Capture the cell that displays the provided text and extract its (x, y) central coordinate. 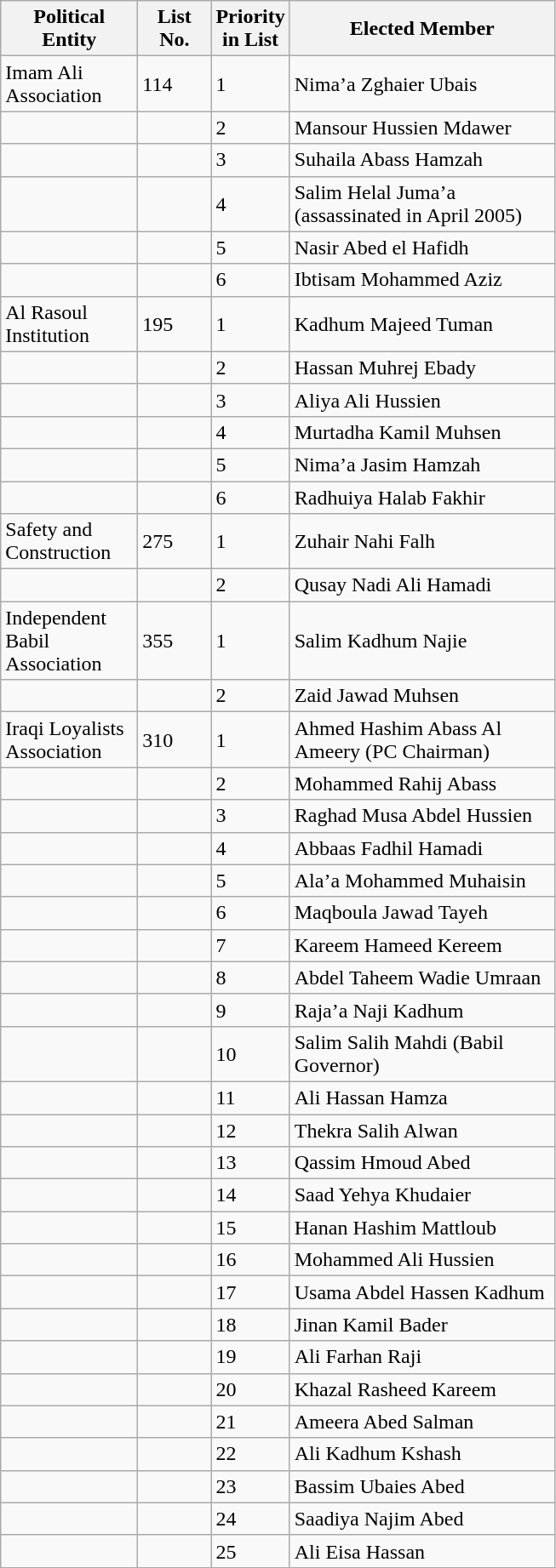
Independent Babil Association (70, 641)
Kareem Hameed Kereem (422, 945)
Nasir Abed el Hafidh (422, 248)
24 (250, 1519)
Ali Kadhum Kshash (422, 1454)
17 (250, 1292)
Ala’a Mohammed Muhaisin (422, 881)
Hassan Muhrej Ebady (422, 368)
Salim Helal Juma’a (assassinated in April 2005) (422, 204)
13 (250, 1163)
22 (250, 1454)
10 (250, 1053)
18 (250, 1325)
Priority in List (250, 29)
25 (250, 1551)
Iraqi Loyalists Association (70, 740)
Thekra Salih Alwan (422, 1131)
Kadhum Majeed Tuman (422, 323)
Al Rasoul Institution (70, 323)
11 (250, 1098)
Suhaila Abass Hamzah (422, 160)
Salim Salih Mahdi (Babil Governor) (422, 1053)
Zuhair Nahi Falh (422, 541)
Abbaas Fadhil Hamadi (422, 848)
Ameera Abed Salman (422, 1422)
23 (250, 1486)
20 (250, 1389)
15 (250, 1228)
Ali Farhan Raji (422, 1357)
Murtadha Kamil Muhsen (422, 432)
Saadiya Najim Abed (422, 1519)
114 (175, 83)
Safety and Construction (70, 541)
355 (175, 641)
Ahmed Hashim Abass Al Ameery (PC Chairman) (422, 740)
Elected Member (422, 29)
Ibtisam Mohammed Aziz (422, 280)
Nima’a Jasim Hamzah (422, 465)
Salim Kadhum Najie (422, 641)
Usama Abdel Hassen Kadhum (422, 1292)
Mohammed Rahij Abass (422, 784)
Jinan Kamil Bader (422, 1325)
Zaid Jawad Muhsen (422, 696)
310 (175, 740)
14 (250, 1195)
Ali Hassan Hamza (422, 1098)
Aliya Ali Hussien (422, 400)
8 (250, 978)
Maqboula Jawad Tayeh (422, 913)
21 (250, 1422)
Khazal Rasheed Kareem (422, 1389)
275 (175, 541)
Abdel Taheem Wadie Umraan (422, 978)
Imam Ali Association (70, 83)
Mohammed Ali Hussien (422, 1260)
Qassim Hmoud Abed (422, 1163)
Hanan Hashim Mattloub (422, 1228)
12 (250, 1131)
Ali Eisa Hassan (422, 1551)
Raghad Musa Abdel Hussien (422, 816)
List No. (175, 29)
Bassim Ubaies Abed (422, 1486)
Qusay Nadi Ali Hamadi (422, 585)
Radhuiya Halab Fakhir (422, 498)
19 (250, 1357)
Saad Yehya Khudaier (422, 1195)
Mansour Hussien Mdawer (422, 128)
7 (250, 945)
Raja’a Naji Kadhum (422, 1010)
195 (175, 323)
Political Entity (70, 29)
Nima’a Zghaier Ubais (422, 83)
16 (250, 1260)
9 (250, 1010)
